Identify which cell holds the provided text, then report its (X, Y) central coordinate. 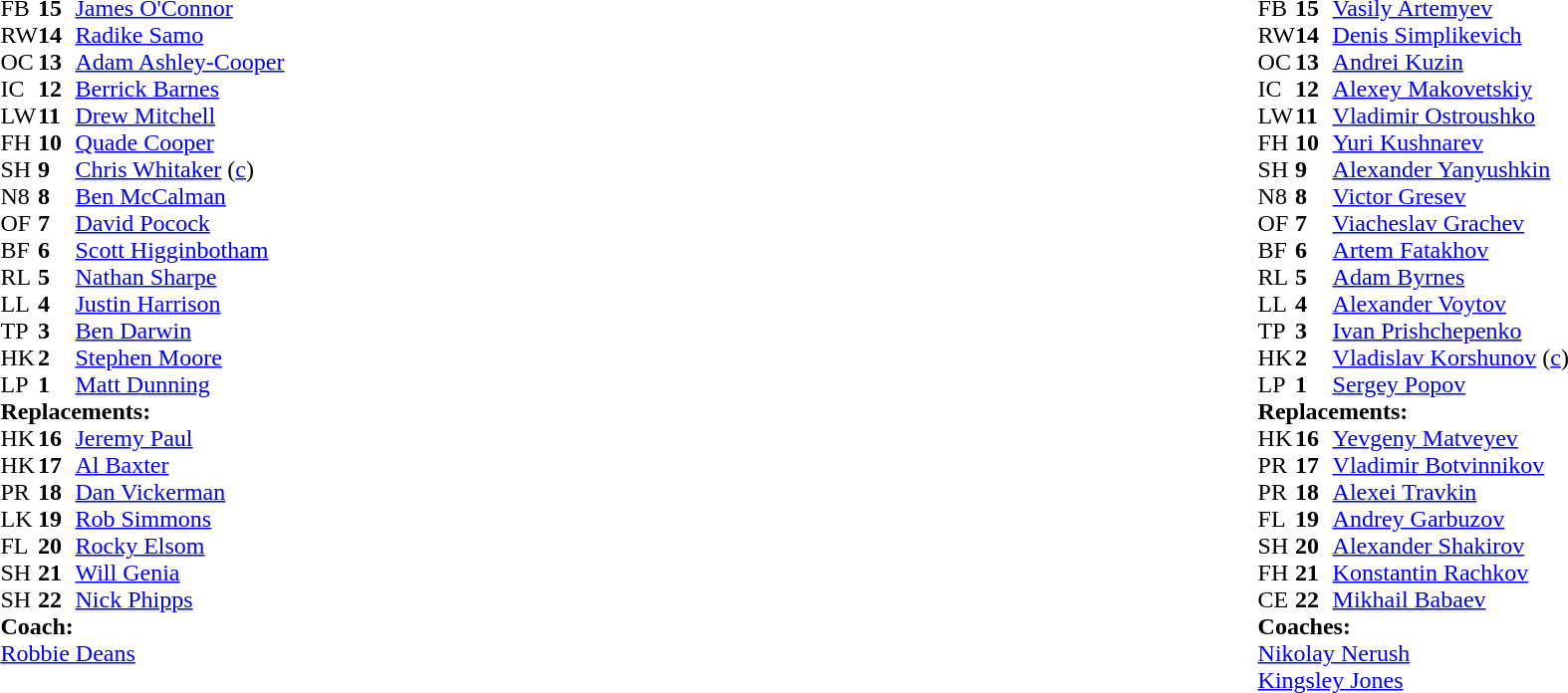
Nick Phipps (180, 599)
Jeremy Paul (180, 438)
Drew Mitchell (180, 115)
CE (1277, 599)
David Pocock (180, 223)
LK (19, 520)
Berrick Barnes (180, 90)
Coach: (141, 627)
Nathan Sharpe (180, 277)
Robbie Deans (141, 653)
Chris Whitaker (c) (180, 169)
Stephen Moore (180, 358)
Matt Dunning (180, 384)
Replacements: (141, 412)
Will Genia (180, 574)
Adam Ashley-Cooper (180, 62)
Quade Cooper (180, 143)
Justin Harrison (180, 305)
Dan Vickerman (180, 492)
Radike Samo (180, 36)
Rob Simmons (180, 520)
Ben McCalman (180, 197)
Scott Higginbotham (180, 251)
Al Baxter (180, 466)
Ben Darwin (180, 331)
Rocky Elsom (180, 546)
